Capture the cell that displays the provided text and extract its [X, Y] central coordinate. 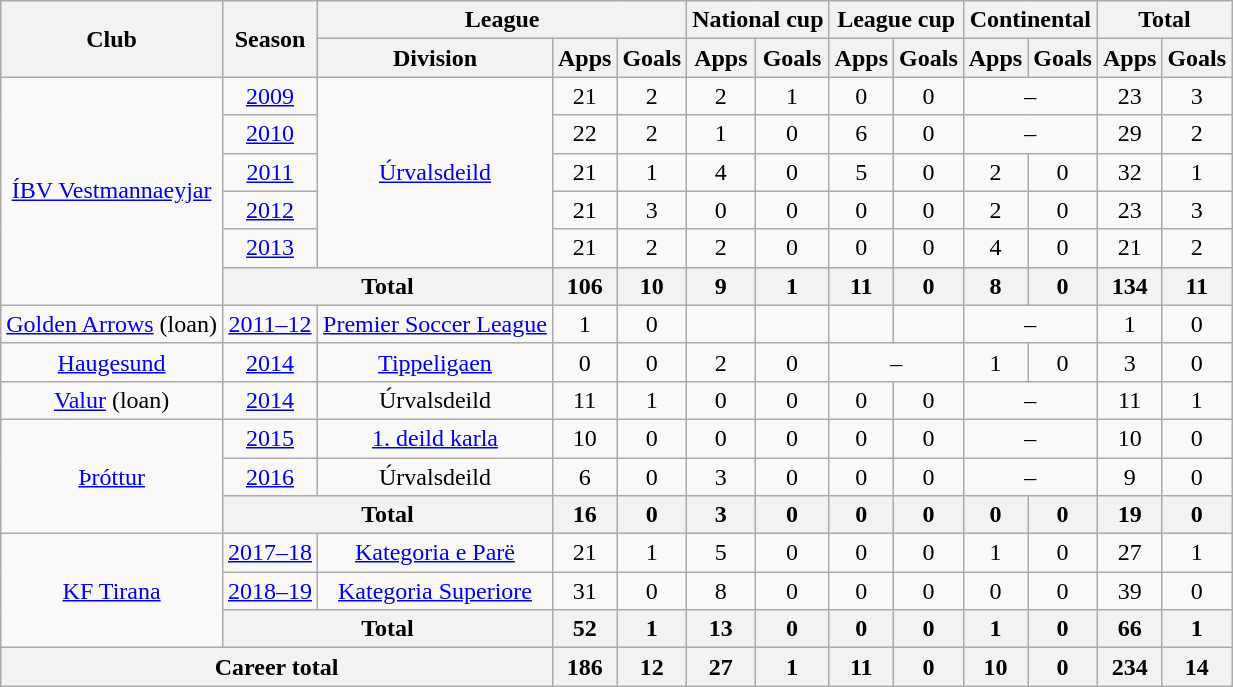
National cup [758, 20]
Þróttur [112, 476]
106 [584, 286]
2011 [270, 172]
1. deild karla [436, 438]
29 [1129, 134]
14 [1197, 667]
39 [1129, 591]
12 [652, 667]
2016 [270, 477]
22 [584, 134]
66 [1129, 629]
Valur (loan) [112, 400]
Career total [277, 667]
2013 [270, 248]
2009 [270, 96]
Season [270, 39]
52 [584, 629]
League [502, 20]
2017–18 [270, 553]
Continental [1030, 20]
Premier Soccer League [436, 324]
186 [584, 667]
2010 [270, 134]
Kategoria Superiore [436, 591]
Club [112, 39]
16 [584, 515]
Golden Arrows (loan) [112, 324]
31 [584, 591]
32 [1129, 172]
ÍBV Vestmannaeyjar [112, 191]
19 [1129, 515]
234 [1129, 667]
Kategoria e Parë [436, 553]
2015 [270, 438]
League cup [896, 20]
2011–12 [270, 324]
Tippeligaen [436, 362]
Division [436, 58]
Haugesund [112, 362]
134 [1129, 286]
13 [721, 629]
2018–19 [270, 591]
2012 [270, 210]
KF Tirana [112, 591]
